Return the (X, Y) coordinate for the center point of the cell that contains the specified text.  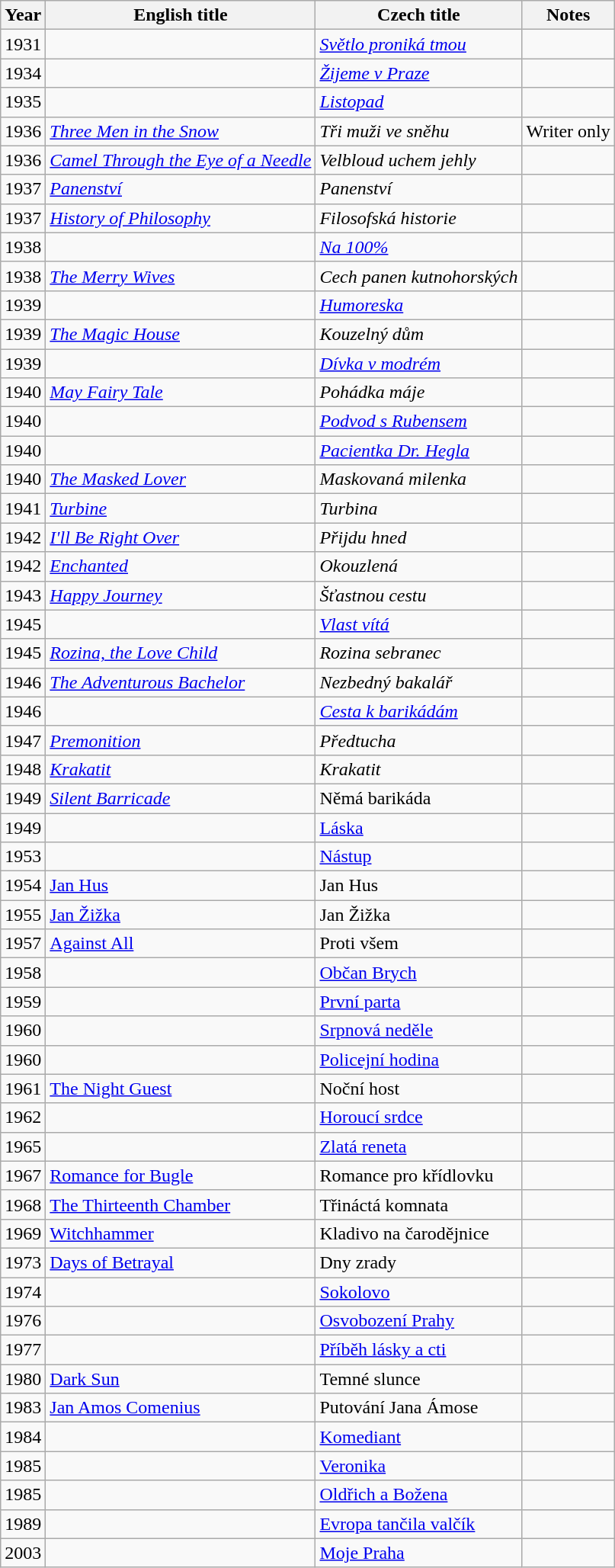
Na 100% (419, 247)
Šťastnou cestu (419, 595)
1980 (23, 1379)
1931 (23, 44)
The Thirteenth Chamber (181, 1204)
Happy Journey (181, 595)
Osvobození Prahy (419, 1321)
Against All (181, 944)
Evropa tančila valčík (419, 1524)
Pacientka Dr. Hegla (419, 451)
1983 (23, 1408)
Občan Brych (419, 973)
1959 (23, 1002)
Putování Jana Ámose (419, 1408)
1957 (23, 944)
The Adventurous Bachelor (181, 682)
Nástup (419, 857)
1934 (23, 73)
1969 (23, 1233)
Oldřich a Božena (419, 1495)
Enchanted (181, 566)
Němá barikáda (419, 798)
Temné slunce (419, 1379)
Filosofská historie (419, 218)
Příběh lásky a cti (419, 1350)
Czech title (419, 15)
Kouzelný dům (419, 334)
Nezbedný bakalář (419, 682)
Okouzlená (419, 566)
Days of Betrayal (181, 1262)
1955 (23, 915)
Humoreska (419, 305)
I'll Be Right Over (181, 537)
The Night Guest (181, 1089)
Romance for Bugle (181, 1175)
Podvod s Rubensem (419, 422)
Dívka v modrém (419, 364)
1968 (23, 1204)
Rozina, the Love Child (181, 653)
Moje Praha (419, 1553)
1941 (23, 508)
Witchhammer (181, 1233)
1967 (23, 1175)
1943 (23, 595)
Kladivo na čarodějnice (419, 1233)
1976 (23, 1321)
1984 (23, 1437)
1948 (23, 769)
Turbina (419, 508)
English title (181, 15)
Tři muži ve sněhu (419, 131)
2003 (23, 1553)
Jan Amos Comenius (181, 1408)
1953 (23, 857)
History of Philosophy (181, 218)
Rozina sebranec (419, 653)
Three Men in the Snow (181, 131)
Třináctá komnata (419, 1204)
Světlo proniká tmou (419, 44)
Komediant (419, 1437)
1958 (23, 973)
Silent Barricade (181, 798)
Year (23, 15)
1961 (23, 1089)
Proti všem (419, 944)
1973 (23, 1262)
1977 (23, 1350)
Turbine (181, 508)
Velbloud uchem jehly (419, 160)
Zlatá reneta (419, 1146)
Láska (419, 827)
Veronika (419, 1466)
The Magic House (181, 334)
The Merry Wives (181, 276)
1974 (23, 1292)
May Fairy Tale (181, 393)
The Masked Lover (181, 479)
Listopad (419, 102)
Cech panen kutnohorských (419, 276)
Writer only (569, 131)
Dark Sun (181, 1379)
1947 (23, 740)
Předtucha (419, 740)
Maskovaná milenka (419, 479)
1989 (23, 1524)
1965 (23, 1146)
Sokolovo (419, 1292)
Dny zrady (419, 1262)
Notes (569, 15)
První parta (419, 1002)
1962 (23, 1117)
Pohádka máje (419, 393)
1935 (23, 102)
Přijdu hned (419, 537)
Srpnová neděle (419, 1031)
Cesta k barikádám (419, 711)
1954 (23, 886)
Noční host (419, 1089)
Vlast vítá (419, 624)
Žijeme v Praze (419, 73)
Premonition (181, 740)
Romance pro křídlovku (419, 1175)
Horoucí srdce (419, 1117)
Camel Through the Eye of a Needle (181, 160)
Policejní hodina (419, 1060)
